Determine the [x, y] coordinate at the center of the cell enclosing the given text.  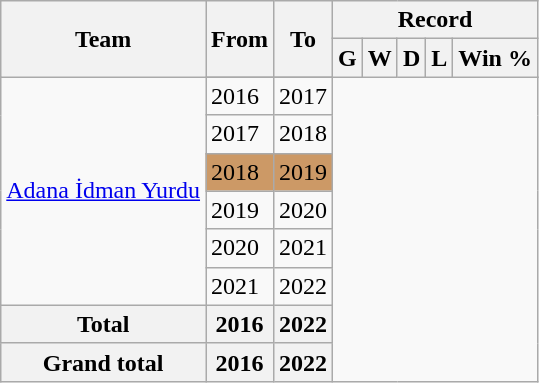
To [302, 39]
W [380, 58]
L [440, 58]
D [411, 58]
From [240, 39]
Total [104, 324]
Adana İdman Yurdu [104, 191]
Grand total [104, 362]
Win % [496, 58]
Team [104, 39]
G [348, 58]
Record [436, 20]
